Find where the given text appears and provide that cell's center as [X, Y] coordinate. 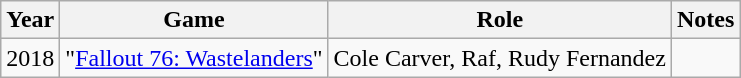
Year [30, 20]
2018 [30, 58]
Role [500, 20]
"Fallout 76: Wastelanders" [194, 58]
Notes [705, 20]
Cole Carver, Raf, Rudy Fernandez [500, 58]
Game [194, 20]
